Find where the given text appears and provide that cell's center as (x, y) coordinate. 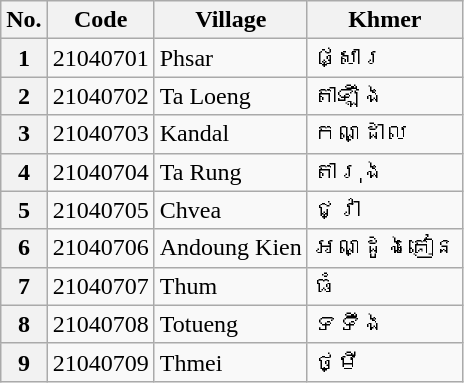
Ta Rung (230, 172)
កណ្ដាល (384, 134)
21040703 (100, 134)
1 (24, 58)
ជ្វា (384, 210)
21040707 (100, 286)
ផ្សារ (384, 58)
7 (24, 286)
តារុង (384, 172)
ទទឹង (384, 324)
Andoung Kien (230, 248)
21040702 (100, 96)
ថ្មី (384, 362)
Code (100, 20)
Khmer (384, 20)
21040709 (100, 362)
ធំ (384, 286)
Totueng (230, 324)
Thmei (230, 362)
21040706 (100, 248)
21040708 (100, 324)
21040704 (100, 172)
6 (24, 248)
Phsar (230, 58)
Kandal (230, 134)
Thum (230, 286)
Village (230, 20)
តាឡឹង (384, 96)
5 (24, 210)
21040701 (100, 58)
Chvea (230, 210)
3 (24, 134)
9 (24, 362)
21040705 (100, 210)
No. (24, 20)
Ta Loeng (230, 96)
អណ្ដូងគៀន (384, 248)
2 (24, 96)
8 (24, 324)
4 (24, 172)
